From the cell containing the given text, extract its center point as (X, Y) coordinate. 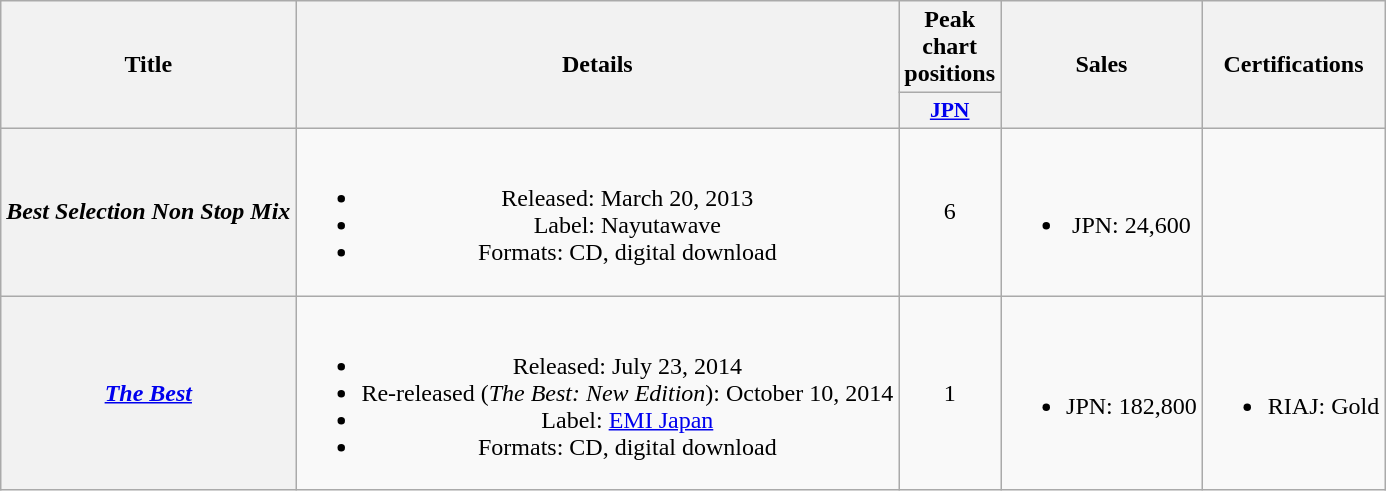
Best Selection Non Stop Mix (148, 212)
1 (950, 393)
Released: July 23, 2014 Re-released (The Best: New Edition): October 10, 2014 Label: EMI JapanFormats: CD, digital download (598, 393)
Released: March 20, 2013 Label: NayutawaveFormats: CD, digital download (598, 212)
Title (148, 65)
JPN: 24,600 (1102, 212)
Certifications (1293, 65)
Sales (1102, 65)
Peak chartpositions (950, 47)
JPN: 182,800 (1102, 393)
RIAJ: Gold (1293, 393)
Details (598, 65)
JPN (950, 111)
6 (950, 212)
The Best (148, 393)
